Return [X, Y] of the center of cell containing provided text 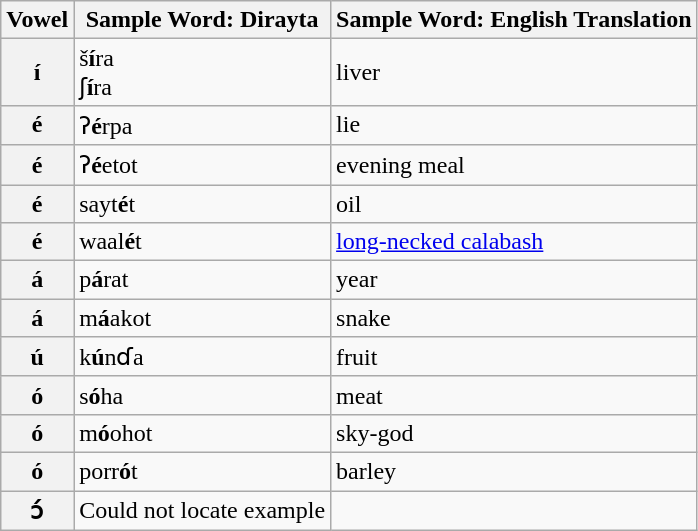
snake [514, 318]
barley [514, 471]
long-necked calabash [514, 242]
lie [514, 125]
year [514, 280]
ʔérpa [202, 125]
Vowel [38, 20]
máakot [202, 318]
šíraʃíra [202, 72]
sóha [202, 395]
waalét [202, 242]
í [38, 72]
ú [38, 357]
liver [514, 72]
párat [202, 280]
sky-god [514, 433]
Sample Word: English Translation [514, 20]
kúnɗa [202, 357]
Could not locate example [202, 510]
oil [514, 203]
evening meal [514, 165]
porrót [202, 471]
ʔéetot [202, 165]
Sample Word: Dirayta [202, 20]
móohot [202, 433]
meat [514, 395]
ɔ́ [38, 510]
fruit [514, 357]
saytét [202, 203]
